Provide the [x, y] coordinate of the cell's center where the given text is located.  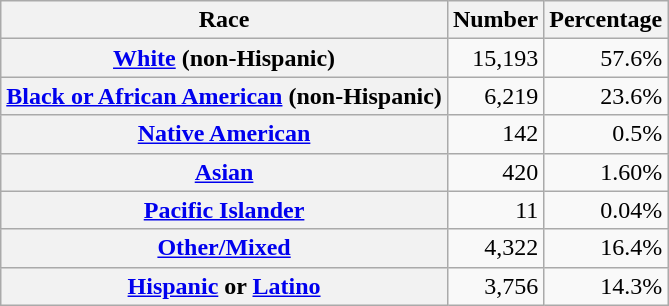
Pacific Islander [224, 210]
Black or African American (non-Hispanic) [224, 96]
11 [495, 210]
Race [224, 20]
23.6% [606, 96]
Asian [224, 172]
142 [495, 134]
Native American [224, 134]
6,219 [495, 96]
0.04% [606, 210]
420 [495, 172]
3,756 [495, 286]
White (non-Hispanic) [224, 58]
4,322 [495, 248]
16.4% [606, 248]
14.3% [606, 286]
15,193 [495, 58]
Other/Mixed [224, 248]
1.60% [606, 172]
57.6% [606, 58]
Hispanic or Latino [224, 286]
Number [495, 20]
0.5% [606, 134]
Percentage [606, 20]
